Return the (X, Y) coordinate for the center point of the cell that contains the specified text.  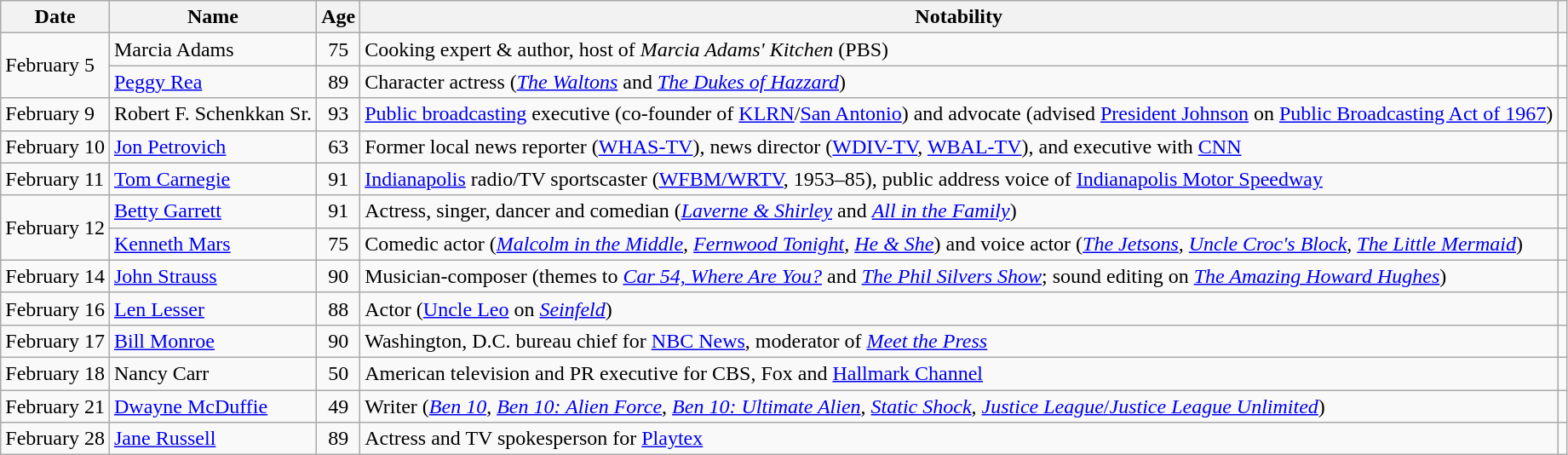
Len Lesser (213, 308)
Actress and TV spokesperson for Playtex (959, 439)
February 9 (55, 114)
Former local news reporter (WHAS-TV), news director (WDIV-TV, WBAL-TV), and executive with CNN (959, 147)
February 11 (55, 179)
Peggy Rea (213, 82)
Betty Garrett (213, 211)
Date (55, 17)
February 21 (55, 406)
February 12 (55, 227)
Name (213, 17)
John Strauss (213, 276)
Actor (Uncle Leo on Seinfeld) (959, 308)
Public broadcasting executive (co-founder of KLRN/San Antonio) and advocate (advised President Johnson on Public Broadcasting Act of 1967) (959, 114)
February 18 (55, 373)
Writer (Ben 10, Ben 10: Alien Force, Ben 10: Ultimate Alien, Static Shock, Justice League/Justice League Unlimited) (959, 406)
February 28 (55, 439)
February 16 (55, 308)
63 (339, 147)
49 (339, 406)
88 (339, 308)
Jane Russell (213, 439)
Musician-composer (themes to Car 54, Where Are You? and The Phil Silvers Show; sound editing on The Amazing Howard Hughes) (959, 276)
Indianapolis radio/TV sportscaster (WFBM/WRTV, 1953–85), public address voice of Indianapolis Motor Speedway (959, 179)
Robert F. Schenkkan Sr. (213, 114)
Character actress (The Waltons and The Dukes of Hazzard) (959, 82)
Notability (959, 17)
Nancy Carr (213, 373)
Age (339, 17)
Washington, D.C. bureau chief for NBC News, moderator of Meet the Press (959, 341)
Tom Carnegie (213, 179)
American television and PR executive for CBS, Fox and Hallmark Channel (959, 373)
Kenneth Mars (213, 244)
February 10 (55, 147)
Cooking expert & author, host of Marcia Adams' Kitchen (PBS) (959, 49)
Bill Monroe (213, 341)
Actress, singer, dancer and comedian (Laverne & Shirley and All in the Family) (959, 211)
93 (339, 114)
February 5 (55, 66)
February 14 (55, 276)
Marcia Adams (213, 49)
50 (339, 373)
Jon Petrovich (213, 147)
Comedic actor (Malcolm in the Middle, Fernwood Tonight, He & She) and voice actor (The Jetsons, Uncle Croc's Block, The Little Mermaid) (959, 244)
Dwayne McDuffie (213, 406)
February 17 (55, 341)
